Identify which cell holds the provided text, then report its [X, Y] central coordinate. 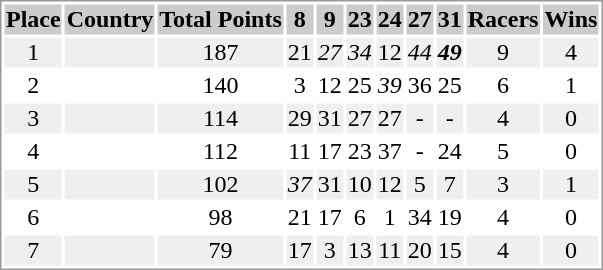
Country [110, 19]
20 [420, 251]
49 [450, 53]
Wins [571, 19]
98 [220, 217]
102 [220, 185]
114 [220, 119]
140 [220, 85]
19 [450, 217]
Racers [503, 19]
36 [420, 85]
44 [420, 53]
8 [300, 19]
187 [220, 53]
2 [33, 85]
13 [360, 251]
Place [33, 19]
39 [390, 85]
Total Points [220, 19]
15 [450, 251]
29 [300, 119]
79 [220, 251]
112 [220, 151]
10 [360, 185]
